Return [x, y] of the center of cell containing provided text 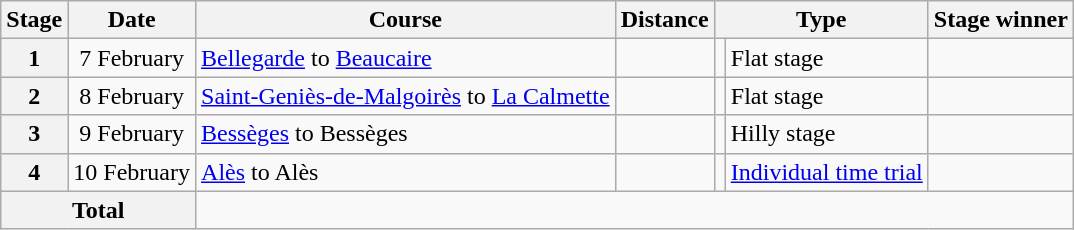
Stage winner [1000, 20]
7 February [132, 58]
Individual time trial [826, 172]
Alès to Alès [406, 172]
Hilly stage [826, 134]
Bessèges to Bessèges [406, 134]
Type [821, 20]
Course [406, 20]
Saint-Geniès-de-Malgoirès to La Calmette [406, 96]
Stage [34, 20]
Distance [664, 20]
10 February [132, 172]
Bellegarde to Beaucaire [406, 58]
2 [34, 96]
1 [34, 58]
8 February [132, 96]
9 February [132, 134]
4 [34, 172]
Total [98, 210]
Date [132, 20]
3 [34, 134]
